Provide the (x, y) coordinate of the cell's center where the given text is located.  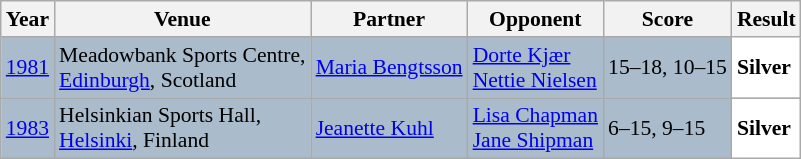
1983 (28, 128)
6–15, 9–15 (668, 128)
Dorte Kjær Nettie Nielsen (536, 68)
Score (668, 19)
1981 (28, 68)
Jeanette Kuhl (390, 128)
Opponent (536, 19)
Result (766, 19)
Partner (390, 19)
Venue (182, 19)
Maria Bengtsson (390, 68)
Lisa Chapman Jane Shipman (536, 128)
Helsinkian Sports Hall,Helsinki, Finland (182, 128)
15–18, 10–15 (668, 68)
Meadowbank Sports Centre,Edinburgh, Scotland (182, 68)
Year (28, 19)
